Output the [x, y] coordinate of the center of the cell containing the given text.  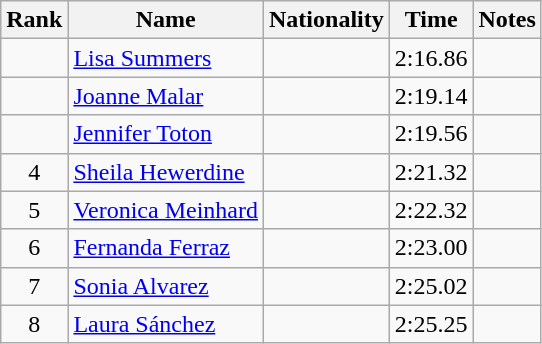
2:23.00 [431, 248]
Sonia Alvarez [166, 286]
Name [166, 20]
Jennifer Toton [166, 134]
2:21.32 [431, 172]
2:22.32 [431, 210]
Laura Sánchez [166, 324]
7 [34, 286]
2:16.86 [431, 58]
6 [34, 248]
8 [34, 324]
Lisa Summers [166, 58]
2:25.02 [431, 286]
Time [431, 20]
Sheila Hewerdine [166, 172]
Fernanda Ferraz [166, 248]
4 [34, 172]
Nationality [327, 20]
2:19.56 [431, 134]
2:25.25 [431, 324]
2:19.14 [431, 96]
Notes [507, 20]
5 [34, 210]
Joanne Malar [166, 96]
Rank [34, 20]
Veronica Meinhard [166, 210]
